Find where the given text appears and provide that cell's center as [x, y] coordinate. 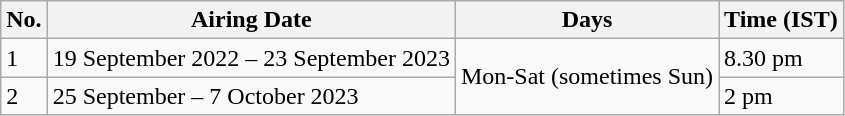
19 September 2022 – 23 September 2023 [251, 58]
8.30 pm [782, 58]
2 pm [782, 96]
Mon-Sat (sometimes Sun) [586, 77]
25 September – 7 October 2023 [251, 96]
Airing Date [251, 20]
1 [24, 58]
No. [24, 20]
2 [24, 96]
Days [586, 20]
Time (IST) [782, 20]
